Find where the given text appears and provide that cell's center as [X, Y] coordinate. 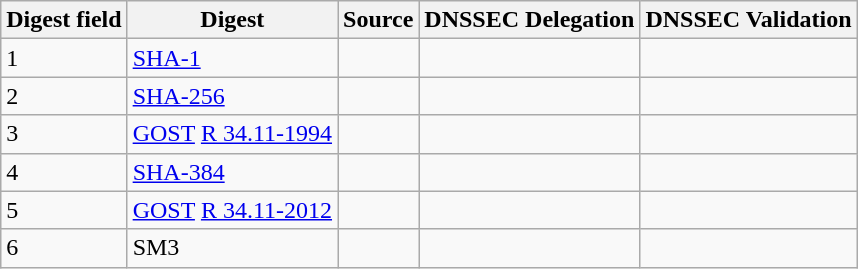
SHA-1 [232, 58]
Source [378, 20]
SHA-384 [232, 172]
GOST R 34.11-2012 [232, 210]
1 [64, 58]
2 [64, 96]
DNSSEC Delegation [530, 20]
GOST R 34.11-1994 [232, 134]
3 [64, 134]
Digest [232, 20]
Digest field [64, 20]
DNSSEC Validation [748, 20]
5 [64, 210]
4 [64, 172]
SM3 [232, 248]
6 [64, 248]
SHA-256 [232, 96]
